Identify which cell holds the provided text, then report its (X, Y) central coordinate. 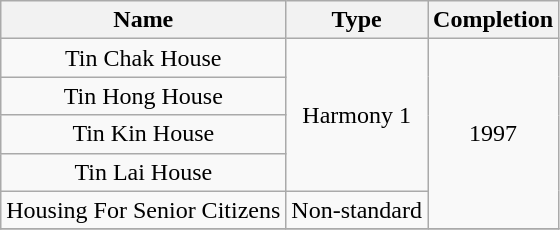
Tin Lai House (144, 172)
Harmony 1 (357, 115)
1997 (494, 134)
Type (357, 20)
Completion (494, 20)
Tin Kin House (144, 134)
Tin Chak House (144, 58)
Non-standard (357, 210)
Tin Hong House (144, 96)
Housing For Senior Citizens (144, 210)
Name (144, 20)
